Determine the [X, Y] coordinate at the center of the cell enclosing the given text.  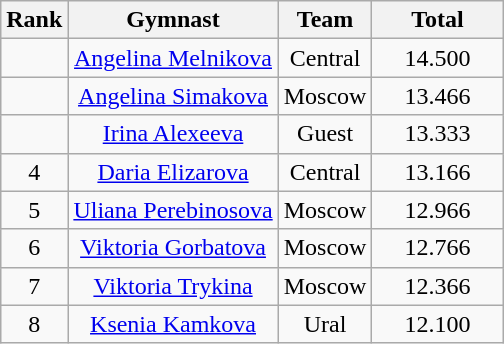
Guest [325, 134]
Viktoria Trykina [173, 286]
4 [34, 172]
Gymnast [173, 20]
12.966 [438, 210]
5 [34, 210]
6 [34, 248]
12.366 [438, 286]
Viktoria Gorbatova [173, 248]
12.766 [438, 248]
Ksenia Kamkova [173, 324]
Irina Alexeeva [173, 134]
Angelina Simakova [173, 96]
Angelina Melnikova [173, 58]
Ural [325, 324]
Rank [34, 20]
13.166 [438, 172]
Total [438, 20]
7 [34, 286]
13.333 [438, 134]
Uliana Perebinosova [173, 210]
13.466 [438, 96]
Daria Elizarova [173, 172]
Team [325, 20]
8 [34, 324]
14.500 [438, 58]
12.100 [438, 324]
